Extract the (X, Y) coordinate from the center of the cell holding the provided text.  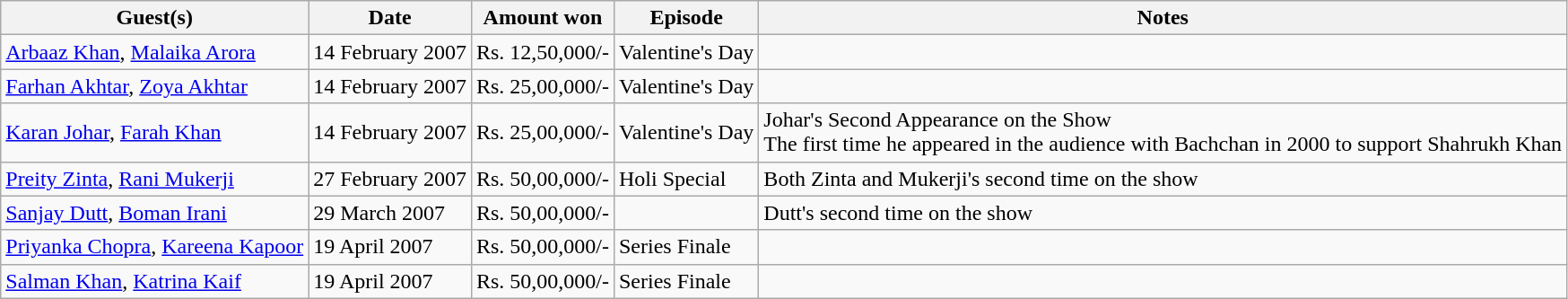
Notes (1163, 18)
Preity Zinta, Rani Mukerji (154, 179)
Johar's Second Appearance on the ShowThe first time he appeared in the audience with Bachchan in 2000 to support Shahrukh Khan (1163, 133)
Date (390, 18)
Rs. 12,50,000/- (542, 52)
Guest(s) (154, 18)
Holi Special (685, 179)
Dutt's second time on the show (1163, 213)
Both Zinta and Mukerji's second time on the show (1163, 179)
29 March 2007 (390, 213)
Salman Khan, Katrina Kaif (154, 281)
Episode (685, 18)
Arbaaz Khan, Malaika Arora (154, 52)
Priyanka Chopra, Kareena Kapoor (154, 247)
Amount won (542, 18)
27 February 2007 (390, 179)
Farhan Akhtar, Zoya Akhtar (154, 86)
Karan Johar, Farah Khan (154, 133)
Sanjay Dutt, Boman Irani (154, 213)
